Return the [x, y] coordinate for the center point of the cell that contains the specified text.  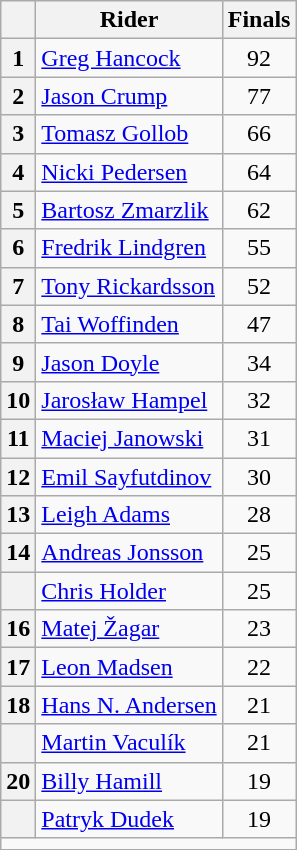
62 [259, 210]
64 [259, 172]
Matej Žagar [129, 629]
47 [259, 324]
Emil Sayfutdinov [129, 477]
34 [259, 362]
77 [259, 96]
Leigh Adams [129, 515]
3 [18, 134]
Finals [259, 20]
Billy Hamill [129, 781]
4 [18, 172]
8 [18, 324]
92 [259, 58]
17 [18, 667]
16 [18, 629]
Leon Madsen [129, 667]
30 [259, 477]
22 [259, 667]
28 [259, 515]
Patryk Dudek [129, 819]
2 [18, 96]
12 [18, 477]
66 [259, 134]
Andreas Jonsson [129, 553]
31 [259, 438]
Jarosław Hampel [129, 400]
9 [18, 362]
55 [259, 248]
Bartosz Zmarzlik [129, 210]
Martin Vaculík [129, 743]
Jason Doyle [129, 362]
10 [18, 400]
6 [18, 248]
Nicki Pedersen [129, 172]
5 [18, 210]
14 [18, 553]
7 [18, 286]
Hans N. Andersen [129, 705]
Tomasz Gollob [129, 134]
Greg Hancock [129, 58]
13 [18, 515]
Chris Holder [129, 591]
Tony Rickardsson [129, 286]
1 [18, 58]
11 [18, 438]
18 [18, 705]
Rider [129, 20]
20 [18, 781]
Jason Crump [129, 96]
Maciej Janowski [129, 438]
32 [259, 400]
23 [259, 629]
Fredrik Lindgren [129, 248]
52 [259, 286]
Tai Woffinden [129, 324]
